Identify which cell holds the provided text, then report its (x, y) central coordinate. 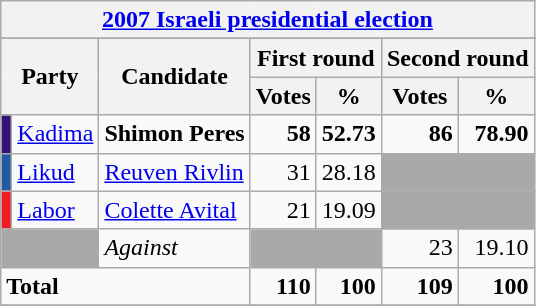
Shimon Peres (174, 134)
19.09 (348, 210)
109 (420, 286)
2007 Israeli presidential election (268, 20)
28.18 (348, 172)
21 (283, 210)
110 (283, 286)
52.73 (348, 134)
Against (174, 248)
78.90 (496, 134)
86 (420, 134)
First round (316, 58)
19.10 (496, 248)
Reuven Rivlin (174, 172)
Candidate (174, 77)
23 (420, 248)
58 (283, 134)
Colette Avital (174, 210)
Second round (458, 58)
Total (126, 286)
Likud (56, 172)
Kadima (56, 134)
Party (50, 77)
31 (283, 172)
Labor (56, 210)
